For the text-containing cell, return its midpoint in (x, y) coordinate format. 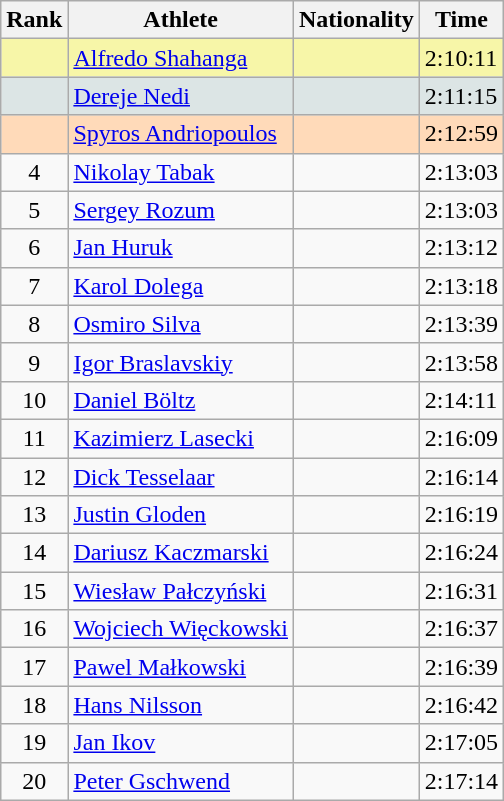
2:17:14 (461, 781)
Karol Dolega (181, 286)
12 (34, 477)
4 (34, 172)
Justin Gloden (181, 515)
2:16:31 (461, 591)
14 (34, 553)
Daniel Böltz (181, 400)
15 (34, 591)
9 (34, 362)
2:16:42 (461, 705)
7 (34, 286)
2:13:39 (461, 324)
Dariusz Kaczmarski (181, 553)
8 (34, 324)
11 (34, 438)
6 (34, 248)
2:16:09 (461, 438)
2:12:59 (461, 134)
2:17:05 (461, 743)
2:16:14 (461, 477)
2:13:18 (461, 286)
2:10:11 (461, 58)
Alfredo Shahanga (181, 58)
5 (34, 210)
Osmiro Silva (181, 324)
Wojciech Więckowski (181, 629)
2:11:15 (461, 96)
Nationality (357, 20)
10 (34, 400)
Dereje Nedi (181, 96)
Athlete (181, 20)
Peter Gschwend (181, 781)
Time (461, 20)
Wiesław Pałczyński (181, 591)
Jan Huruk (181, 248)
17 (34, 667)
19 (34, 743)
2:14:11 (461, 400)
Kazimierz Lasecki (181, 438)
Sergey Rozum (181, 210)
Spyros Andriopoulos (181, 134)
16 (34, 629)
13 (34, 515)
Igor Braslavskiy (181, 362)
2:13:12 (461, 248)
20 (34, 781)
18 (34, 705)
Nikolay Tabak (181, 172)
2:16:24 (461, 553)
Jan Ikov (181, 743)
2:16:39 (461, 667)
2:16:37 (461, 629)
Hans Nilsson (181, 705)
Rank (34, 20)
2:16:19 (461, 515)
Dick Tesselaar (181, 477)
2:13:58 (461, 362)
Pawel Małkowski (181, 667)
